Find where the given text appears and provide that cell's center as (x, y) coordinate. 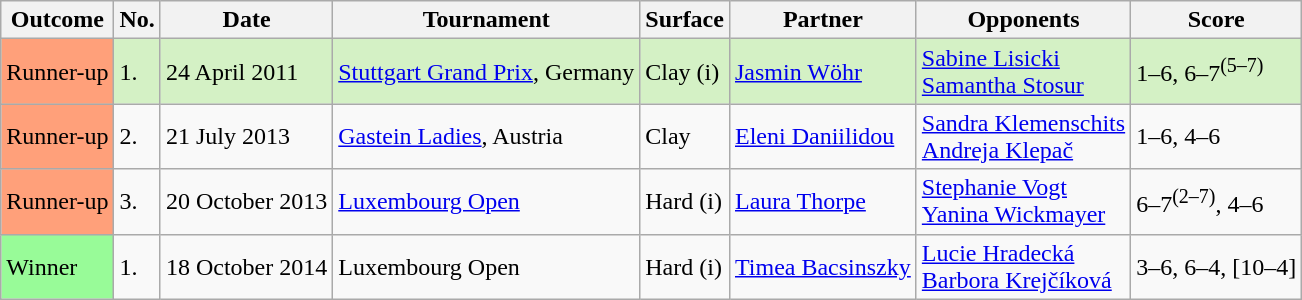
24 April 2011 (246, 72)
Date (246, 20)
Outcome (58, 20)
Stephanie Vogt Yanina Wickmayer (1023, 202)
20 October 2013 (246, 202)
6–7(2–7), 4–6 (1216, 202)
1–6, 4–6 (1216, 136)
Timea Bacsinszky (822, 266)
18 October 2014 (246, 266)
Gastein Ladies, Austria (486, 136)
Partner (822, 20)
Sabine Lisicki Samantha Stosur (1023, 72)
1–6, 6–7(5–7) (1216, 72)
Lucie Hradecká Barbora Krejčíková (1023, 266)
Sandra Klemenschits Andreja Klepač (1023, 136)
Stuttgart Grand Prix, Germany (486, 72)
Clay (685, 136)
No. (137, 20)
2. (137, 136)
Tournament (486, 20)
3–6, 6–4, [10–4] (1216, 266)
Eleni Daniilidou (822, 136)
Laura Thorpe (822, 202)
Opponents (1023, 20)
Clay (i) (685, 72)
Surface (685, 20)
Score (1216, 20)
3. (137, 202)
21 July 2013 (246, 136)
Jasmin Wöhr (822, 72)
Winner (58, 266)
